Identify which cell holds the provided text, then report its [X, Y] central coordinate. 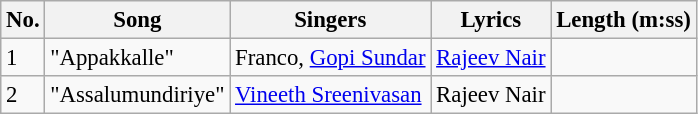
Song [138, 20]
2 [23, 95]
No. [23, 20]
Singers [330, 20]
"Assalumundiriye" [138, 95]
1 [23, 58]
Lyrics [491, 20]
"Appakkalle" [138, 58]
Length (m:ss) [624, 20]
Franco, Gopi Sundar [330, 58]
Vineeth Sreenivasan [330, 95]
